Return the [x, y] coordinate for the center point of the cell that contains the specified text.  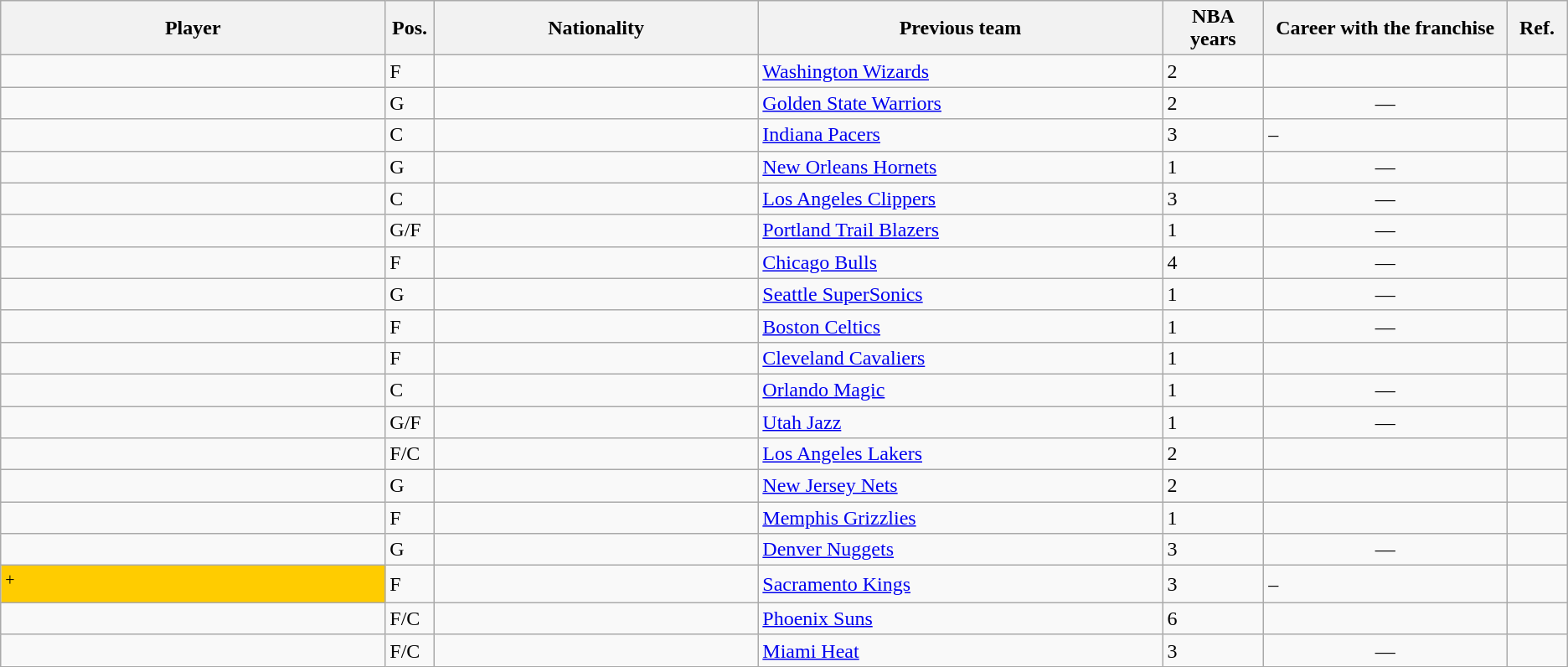
6 [1213, 618]
Indiana Pacers [960, 135]
Previous team [960, 28]
Utah Jazz [960, 421]
Cleveland Cavaliers [960, 358]
Denver Nuggets [960, 550]
Washington Wizards [960, 71]
New Orleans Hornets [960, 167]
Chicago Bulls [960, 262]
Player [193, 28]
Ref. [1538, 28]
Sacramento Kings [960, 585]
Career with the franchise [1385, 28]
NBA years [1213, 28]
Phoenix Suns [960, 618]
+ [193, 585]
Memphis Grizzlies [960, 518]
Portland Trail Blazers [960, 230]
Boston Celtics [960, 326]
Los Angeles Lakers [960, 454]
Seattle SuperSonics [960, 294]
Golden State Warriors [960, 103]
New Jersey Nets [960, 486]
Pos. [410, 28]
Los Angeles Clippers [960, 199]
Miami Heat [960, 650]
Nationality [596, 28]
Orlando Magic [960, 390]
4 [1213, 262]
